Locate the cell with the specified text and output its [X, Y] center coordinate. 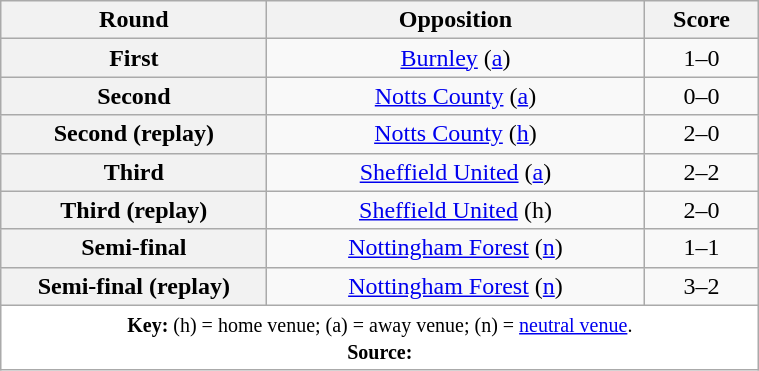
Third (replay) [134, 210]
3–2 [702, 286]
Opposition [455, 20]
Semi-final [134, 248]
Second (replay) [134, 134]
0–0 [702, 96]
Second [134, 96]
Burnley (a) [455, 58]
Notts County (h) [455, 134]
Semi-final (replay) [134, 286]
Round [134, 20]
Third [134, 172]
Key: (h) = home venue; (a) = away venue; (n) = neutral venue.Source: [380, 338]
1–0 [702, 58]
Sheffield United (h) [455, 210]
1–1 [702, 248]
Sheffield United (a) [455, 172]
Score [702, 20]
Notts County (a) [455, 96]
2–2 [702, 172]
First [134, 58]
